Capture the cell that displays the provided text and extract its [x, y] central coordinate. 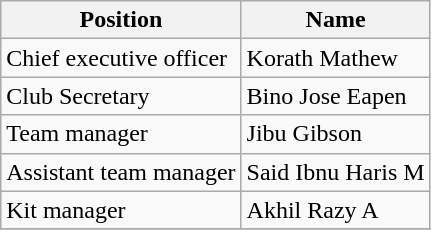
Team manager [121, 134]
Korath Mathew [336, 58]
Kit manager [121, 210]
Club Secretary [121, 96]
Bino Jose Eapen [336, 96]
Chief executive officer [121, 58]
Assistant team manager [121, 172]
Akhil Razy A [336, 210]
Jibu Gibson [336, 134]
Name [336, 20]
Position [121, 20]
Said Ibnu Haris M [336, 172]
